Return (x, y) of the center of cell containing provided text 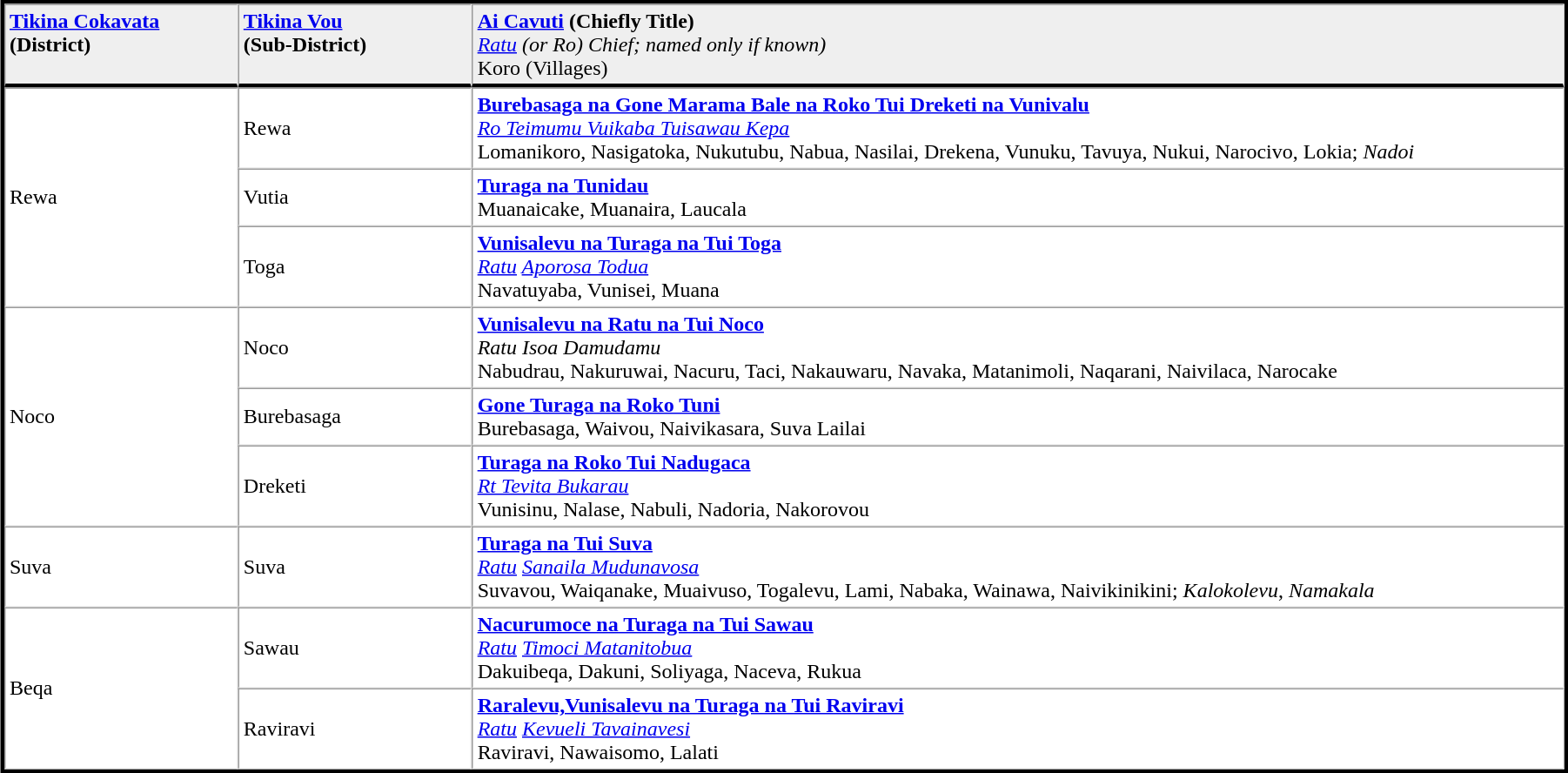
Tikina Cokavata(District) (122, 45)
Turaga na Roko Tui NadugacaRt Tevita BukarauVunisinu, Nalase, Nabuli, Nadoria, Nakorovou (1018, 486)
Turaga na Tui SuvaRatu Sanaila MudunavosaSuvavou, Waiqanake, Muaivuso, Togalevu, Lami, Nabaka, Wainawa, Naivikinikini; Kalokolevu, Namakala (1018, 566)
Sawau (355, 648)
Raviravi (355, 728)
Vutia (355, 198)
Vunisalevu na Ratu na Tui NocoRatu Isoa DamudamuNabudrau, Nakuruwai, Nacuru, Taci, Nakauwaru, Navaka, Matanimoli, Naqarani, Naivilaca, Narocake (1018, 346)
Burebasaga (355, 417)
Dreketi (355, 486)
Tikina Vou(Sub-District) (355, 45)
Gone Turaga na Roko TuniBurebasaga, Waivou, Naivikasara, Suva Lailai (1018, 417)
Raralevu,Vunisalevu na Turaga na Tui RaviraviRatu Kevueli TavainavesiRaviravi, Nawaisomo, Lalati (1018, 728)
Ai Cavuti (Chiefly Title)Ratu (or Ro) Chief; named only if known)Koro (Villages) (1018, 45)
Toga (355, 266)
Nacurumoce na Turaga na Tui SawauRatu Timoci MatanitobuaDakuibeqa, Dakuni, Soliyaga, Naceva, Rukua (1018, 648)
Vunisalevu na Turaga na Tui TogaRatu Aporosa ToduaNavatuyaba, Vunisei, Muana (1018, 266)
Beqa (122, 689)
Turaga na TunidauMuanaicake, Muanaira, Laucala (1018, 198)
